Search for the cell housing the specified text and yield its (X, Y) center coordinate. 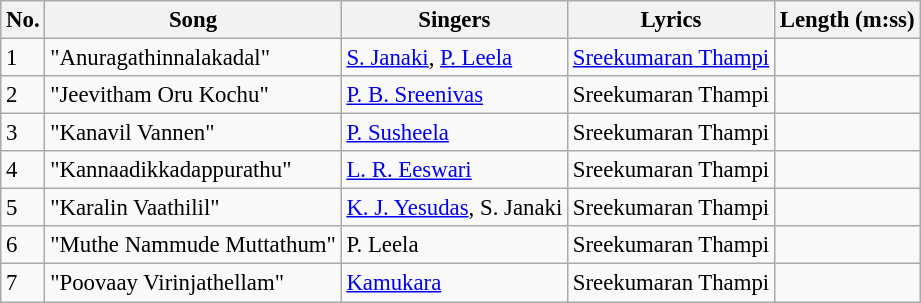
"Muthe Nammude Muttathum" (193, 245)
Song (193, 20)
P. Susheela (454, 133)
Singers (454, 20)
P. B. Sreenivas (454, 95)
6 (23, 245)
4 (23, 170)
"Anuragathinnalakadal" (193, 58)
"Poovaay Virinjathellam" (193, 283)
"Jeevitham Oru Kochu" (193, 95)
K. J. Yesudas, S. Janaki (454, 208)
P. Leela (454, 245)
S. Janaki, P. Leela (454, 58)
Lyrics (672, 20)
7 (23, 283)
Kamukara (454, 283)
"Kanavil Vannen" (193, 133)
3 (23, 133)
L. R. Eeswari (454, 170)
No. (23, 20)
2 (23, 95)
5 (23, 208)
Length (m:ss) (846, 20)
"Karalin Vaathilil" (193, 208)
1 (23, 58)
"Kannaadikkadappurathu" (193, 170)
